Extract the (X, Y) coordinate from the center of the cell holding the provided text.  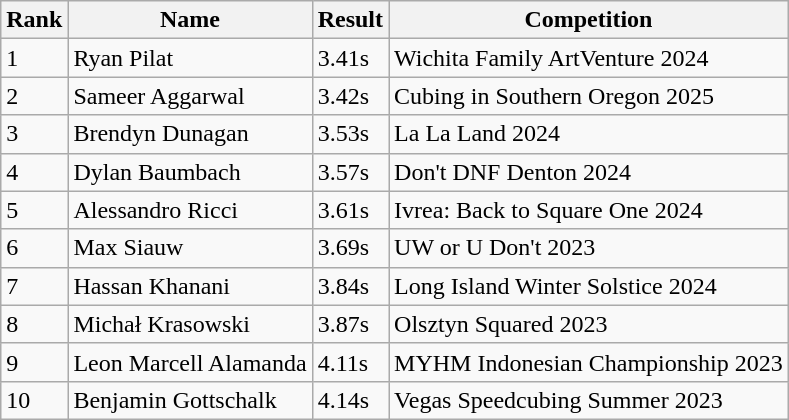
3 (34, 134)
Don't DNF Denton 2024 (589, 172)
MYHM Indonesian Championship 2023 (589, 362)
Leon Marcell Alamanda (190, 362)
Olsztyn Squared 2023 (589, 324)
Benjamin Gottschalk (190, 400)
Vegas Speedcubing Summer 2023 (589, 400)
La La Land 2024 (589, 134)
Rank (34, 20)
3.42s (350, 96)
6 (34, 248)
3.53s (350, 134)
4.11s (350, 362)
1 (34, 58)
Max Siauw (190, 248)
8 (34, 324)
Sameer Aggarwal (190, 96)
5 (34, 210)
Name (190, 20)
3.84s (350, 286)
9 (34, 362)
Result (350, 20)
Dylan Baumbach (190, 172)
Competition (589, 20)
4 (34, 172)
3.69s (350, 248)
10 (34, 400)
3.61s (350, 210)
3.57s (350, 172)
Hassan Khanani (190, 286)
7 (34, 286)
Wichita Family ArtVenture 2024 (589, 58)
Ivrea: Back to Square One 2024 (589, 210)
Long Island Winter Solstice 2024 (589, 286)
3.87s (350, 324)
Cubing in Southern Oregon 2025 (589, 96)
Ryan Pilat (190, 58)
UW or U Don't 2023 (589, 248)
Michał Krasowski (190, 324)
2 (34, 96)
Brendyn Dunagan (190, 134)
Alessandro Ricci (190, 210)
3.41s (350, 58)
4.14s (350, 400)
